Identify which cell holds the provided text, then report its (x, y) central coordinate. 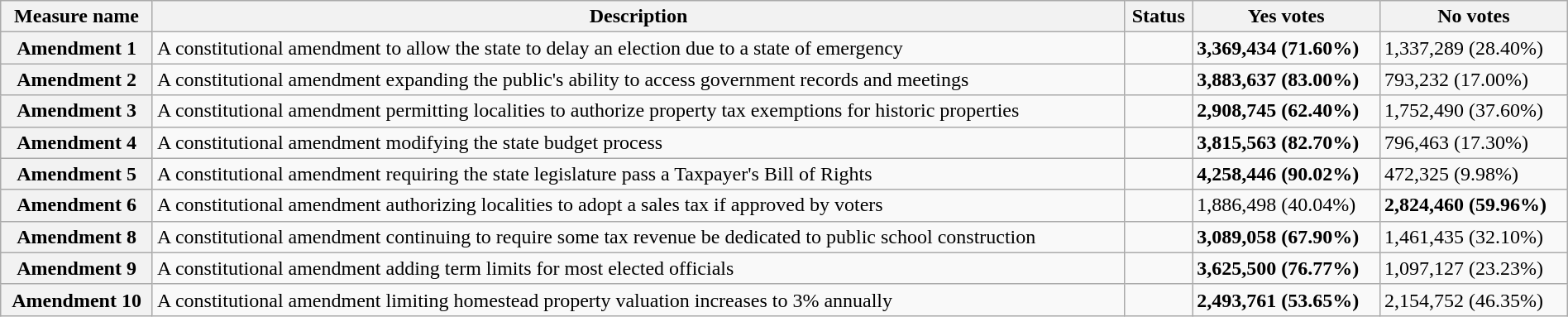
1,752,490 (37.60%) (1474, 111)
A constitutional amendment limiting homestead property valuation increases to 3% annually (638, 300)
3,883,637 (83.00%) (1287, 79)
2,908,745 (62.40%) (1287, 111)
Status (1159, 17)
Amendment 1 (77, 48)
Amendment 9 (77, 268)
2,493,761 (53.65%) (1287, 300)
A constitutional amendment requiring the state legislature pass a Taxpayer's Bill of Rights (638, 174)
Amendment 6 (77, 205)
1,097,127 (23.23%) (1474, 268)
Amendment 10 (77, 300)
Amendment 4 (77, 142)
2,154,752 (46.35%) (1474, 300)
A constitutional amendment permitting localities to authorize property tax exemptions for historic properties (638, 111)
Amendment 8 (77, 237)
472,325 (9.98%) (1474, 174)
Description (638, 17)
1,886,498 (40.04%) (1287, 205)
3,089,058 (67.90%) (1287, 237)
A constitutional amendment adding term limits for most elected officials (638, 268)
A constitutional amendment expanding the public's ability to access government records and meetings (638, 79)
A constitutional amendment continuing to require some tax revenue be dedicated to public school construction (638, 237)
3,815,563 (82.70%) (1287, 142)
3,625,500 (76.77%) (1287, 268)
A constitutional amendment modifying the state budget process (638, 142)
Amendment 3 (77, 111)
4,258,446 (90.02%) (1287, 174)
No votes (1474, 17)
1,337,289 (28.40%) (1474, 48)
Measure name (77, 17)
Amendment 5 (77, 174)
Yes votes (1287, 17)
A constitutional amendment to allow the state to delay an election due to a state of emergency (638, 48)
Amendment 2 (77, 79)
1,461,435 (32.10%) (1474, 237)
3,369,434 (71.60%) (1287, 48)
796,463 (17.30%) (1474, 142)
A constitutional amendment authorizing localities to adopt a sales tax if approved by voters (638, 205)
2,824,460 (59.96%) (1474, 205)
793,232 (17.00%) (1474, 79)
